From the cell containing the given text, extract its center point as [x, y] coordinate. 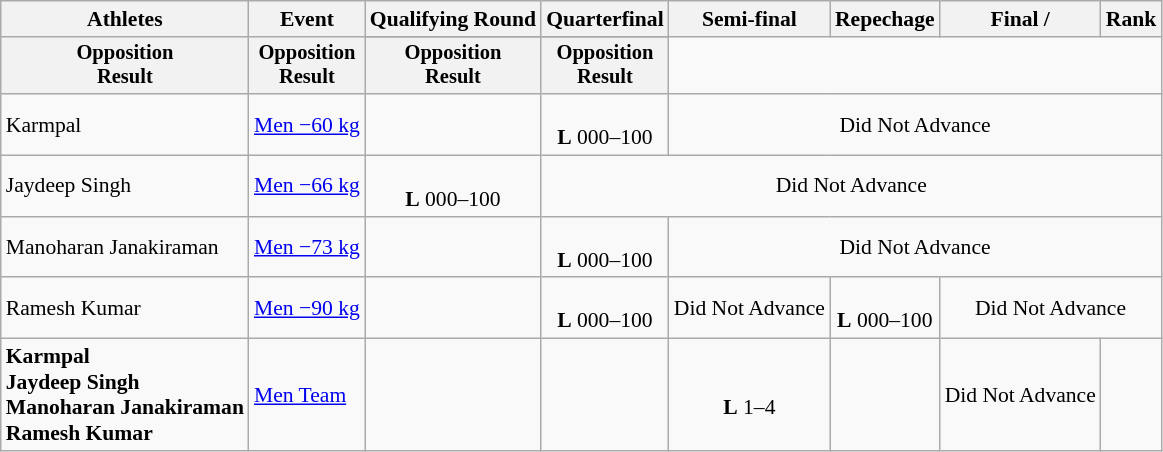
Quarterfinal [605, 19]
Ramesh Kumar [125, 308]
Qualifying Round [453, 19]
Manoharan Janakiraman [125, 248]
Men −90 kg [307, 308]
KarmpalJaydeep SinghManoharan JanakiramanRamesh Kumar [125, 395]
Final / [1020, 19]
Jaydeep Singh [125, 186]
Men −66 kg [307, 186]
L 1–4 [750, 395]
Repechage [885, 19]
Athletes [125, 19]
Semi-final [750, 19]
Men −73 kg [307, 248]
Men Team [307, 395]
Rank [1132, 19]
Event [307, 19]
Men −60 kg [307, 124]
Karmpal [125, 124]
